Scan for the cell matching the given text and deliver its [X, Y] coordinate at center. 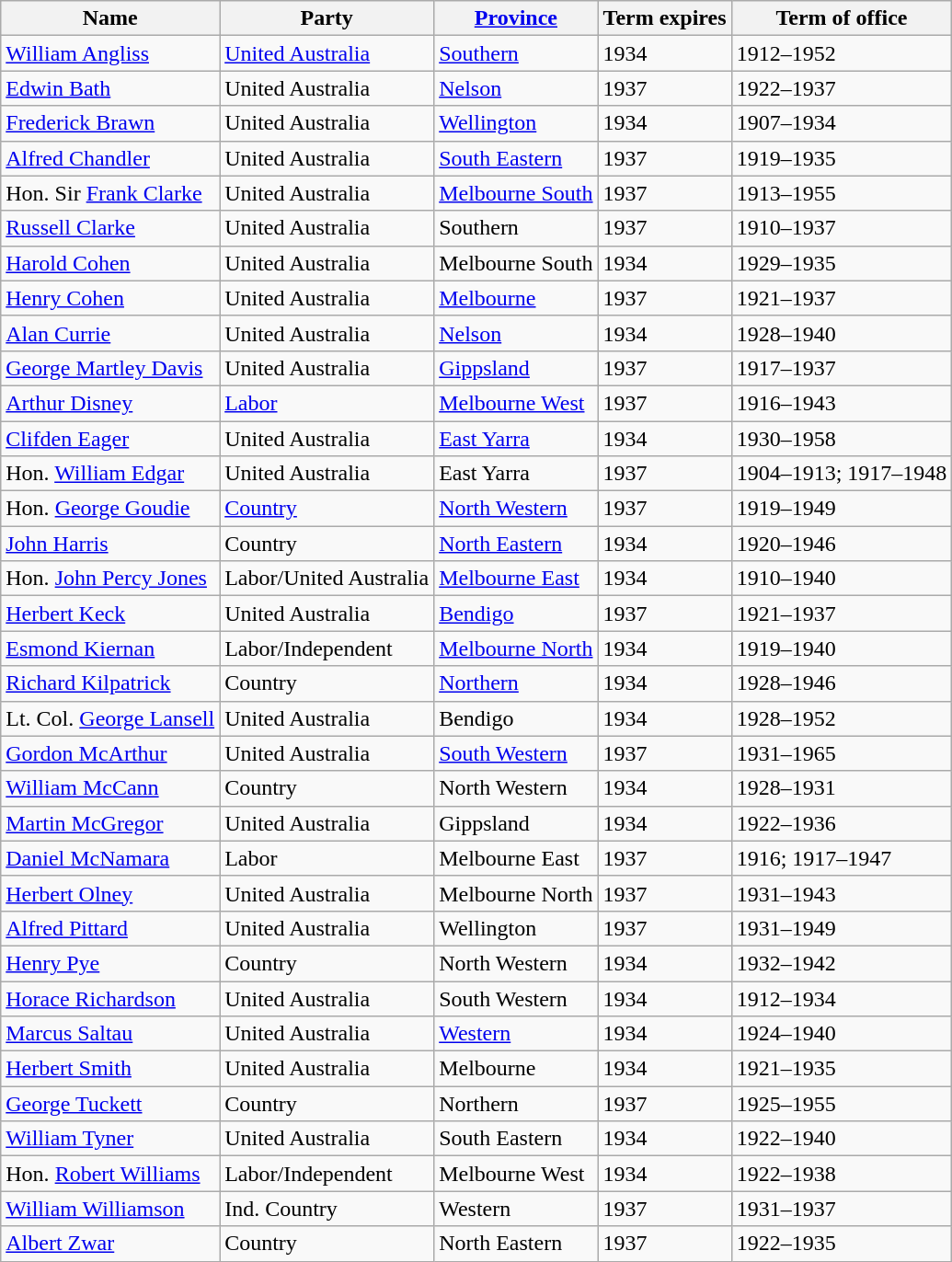
1928–1931 [842, 788]
Alfred Pittard [110, 928]
Term of office [842, 18]
Party [327, 18]
Russell Clarke [110, 228]
1929–1935 [842, 263]
1916–1943 [842, 403]
Harold Cohen [110, 263]
1925–1955 [842, 1104]
1931–1949 [842, 928]
Herbert Smith [110, 1069]
1920–1946 [842, 544]
William Tyner [110, 1139]
1928–1952 [842, 718]
1912–1934 [842, 998]
Herbert Keck [110, 614]
Henry Cohen [110, 298]
Hon. George Goudie [110, 509]
1910–1940 [842, 579]
Esmond Kiernan [110, 648]
Province [516, 18]
Hon. Robert Williams [110, 1174]
1922–1937 [842, 88]
Horace Richardson [110, 998]
1922–1935 [842, 1244]
Labor/United Australia [327, 579]
1924–1940 [842, 1034]
William Williamson [110, 1209]
1922–1936 [842, 823]
Lt. Col. George Lansell [110, 718]
Hon. Sir Frank Clarke [110, 193]
Marcus Saltau [110, 1034]
1931–1943 [842, 893]
Edwin Bath [110, 88]
1931–1937 [842, 1209]
Ind. Country [327, 1209]
Alan Currie [110, 333]
Alfred Chandler [110, 158]
1930–1958 [842, 439]
1904–1913; 1917–1948 [842, 474]
1917–1937 [842, 368]
Clifden Eager [110, 439]
William McCann [110, 788]
1919–1949 [842, 509]
Name [110, 18]
Richard Kilpatrick [110, 683]
1931–1965 [842, 753]
Frederick Brawn [110, 123]
1922–1938 [842, 1174]
1912–1952 [842, 53]
Martin McGregor [110, 823]
Hon. William Edgar [110, 474]
George Martley Davis [110, 368]
Daniel McNamara [110, 858]
1919–1940 [842, 648]
William Angliss [110, 53]
1910–1937 [842, 228]
John Harris [110, 544]
Herbert Olney [110, 893]
1919–1935 [842, 158]
George Tuckett [110, 1104]
Albert Zwar [110, 1244]
1907–1934 [842, 123]
1928–1940 [842, 333]
Gordon McArthur [110, 753]
1913–1955 [842, 193]
Arthur Disney [110, 403]
Hon. John Percy Jones [110, 579]
1922–1940 [842, 1139]
Term expires [664, 18]
1916; 1917–1947 [842, 858]
1932–1942 [842, 963]
Henry Pye [110, 963]
1921–1935 [842, 1069]
1928–1946 [842, 683]
